Determine the (X, Y) coordinate at the center of the cell enclosing the given text.  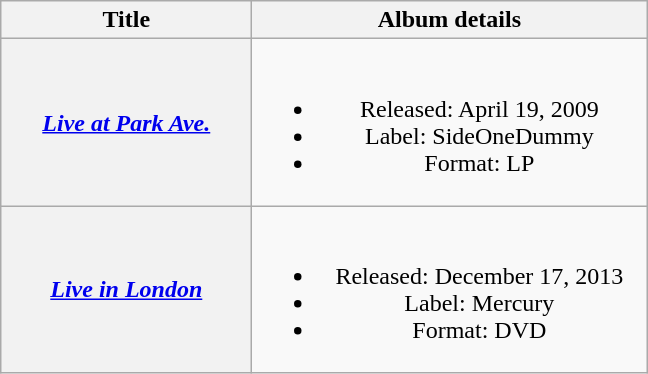
Title (126, 20)
Released: April 19, 2009Label: SideOneDummyFormat: LP (450, 122)
Live at Park Ave. (126, 122)
Released: December 17, 2013Label: MercuryFormat: DVD (450, 290)
Live in London (126, 290)
Album details (450, 20)
